Capture the cell that displays the provided text and extract its (x, y) central coordinate. 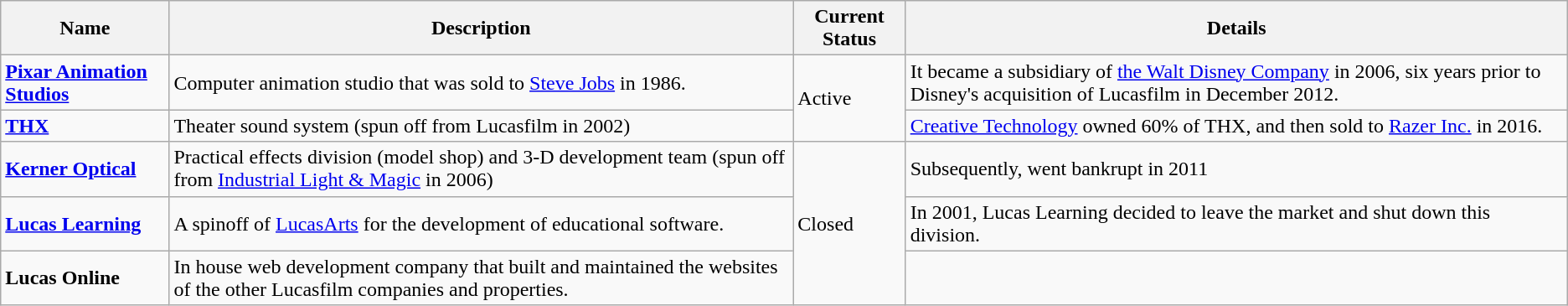
Closed (849, 223)
Theater sound system (spun off from Lucasfilm in 2002) (481, 126)
In house web development company that built and maintained the websites of the other Lucasfilm companies and properties. (481, 278)
Description (481, 29)
Pixar Animation Studios (85, 82)
Practical effects division (model shop) and 3-D development team (spun off from Industrial Light & Magic in 2006) (481, 169)
Kerner Optical (85, 169)
Subsequently, went bankrupt in 2011 (1236, 169)
A spinoff of LucasArts for the development of educational software. (481, 223)
Lucas Online (85, 278)
Computer animation studio that was sold to Steve Jobs in 1986. (481, 82)
It became a subsidiary of the Walt Disney Company in 2006, six years prior to Disney's acquisition of Lucasfilm in December 2012. (1236, 82)
THX (85, 126)
Lucas Learning (85, 223)
Current Status (849, 29)
Creative Technology owned 60% of THX, and then sold to Razer Inc. in 2016. (1236, 126)
In 2001, Lucas Learning decided to leave the market and shut down this division. (1236, 223)
Details (1236, 29)
Active (849, 99)
Name (85, 29)
